Capture the cell that displays the provided text and extract its [X, Y] central coordinate. 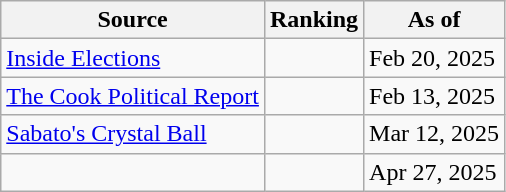
Ranking [314, 20]
Sabato's Crystal Ball [133, 134]
Feb 20, 2025 [434, 58]
As of [434, 20]
Apr 27, 2025 [434, 172]
The Cook Political Report [133, 96]
Source [133, 20]
Feb 13, 2025 [434, 96]
Mar 12, 2025 [434, 134]
Inside Elections [133, 58]
